Output the (x, y) coordinate of the center of the cell containing the given text.  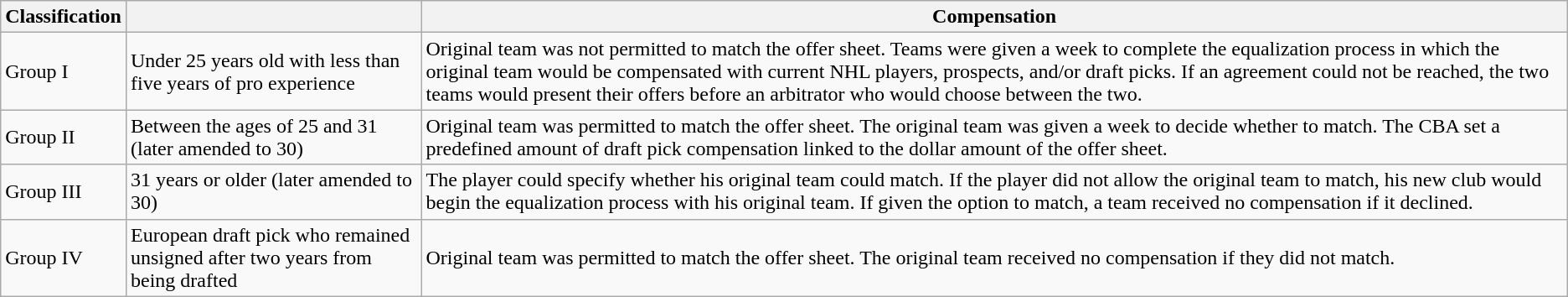
Group II (64, 138)
Group III (64, 191)
Group IV (64, 258)
Between the ages of 25 and 31 (later amended to 30) (273, 138)
Classification (64, 17)
Compensation (994, 17)
European draft pick who remained unsigned after two years from being drafted (273, 258)
Under 25 years old with less than five years of pro experience (273, 71)
Original team was permitted to match the offer sheet. The original team received no compensation if they did not match. (994, 258)
Group I (64, 71)
31 years or older (later amended to 30) (273, 191)
